Determine the (X, Y) coordinate at the center of the cell enclosing the given text.  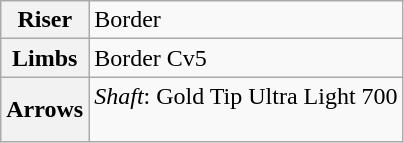
Riser (45, 20)
Border (246, 20)
Border Cv5 (246, 58)
Arrows (45, 110)
Shaft: Gold Tip Ultra Light 700 (246, 110)
Limbs (45, 58)
